From the cell containing the given text, extract its center point as (x, y) coordinate. 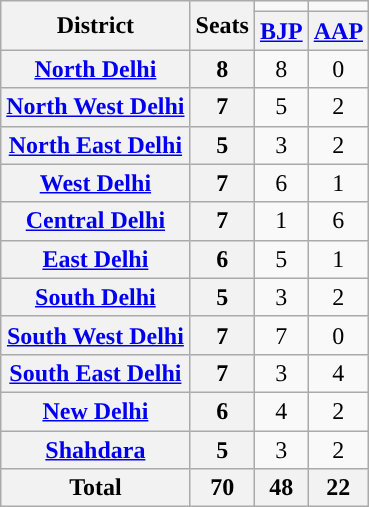
North East Delhi (96, 145)
South East Delhi (96, 373)
New Delhi (96, 411)
Seats (222, 26)
East Delhi (96, 259)
70 (222, 488)
22 (338, 488)
AAP (338, 31)
North West Delhi (96, 107)
South Delhi (96, 297)
Total (96, 488)
BJP (281, 31)
North Delhi (96, 69)
District (96, 26)
Central Delhi (96, 221)
West Delhi (96, 183)
48 (281, 488)
Shahdara (96, 449)
South West Delhi (96, 335)
